Find where the given text appears and provide that cell's center as [X, Y] coordinate. 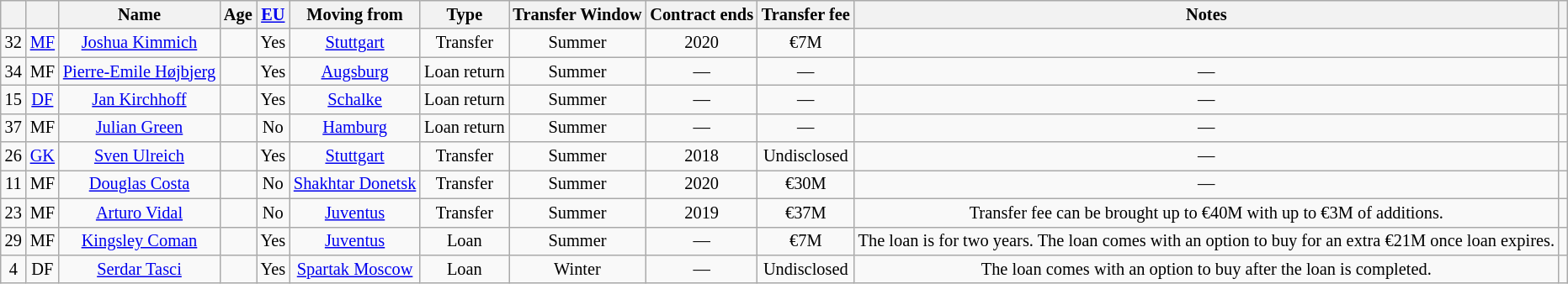
37 [13, 128]
Augsburg [355, 71]
4 [13, 269]
Transfer fee can be brought up to €40M with up to €3M of additions. [1207, 213]
Douglas Costa [140, 184]
The loan is for two years. The loan comes with an option to buy for an extra €21M once loan expires. [1207, 241]
Type [465, 14]
Winter [577, 269]
34 [13, 71]
32 [13, 43]
Joshua Kimmich [140, 43]
Name [140, 14]
23 [13, 213]
Age [238, 14]
Spartak Moscow [355, 269]
Hamburg [355, 128]
Julian Green [140, 128]
Notes [1207, 14]
EU [273, 14]
Arturo Vidal [140, 213]
Schalke [355, 99]
29 [13, 241]
Transfer fee [806, 14]
€37M [806, 213]
2019 [702, 213]
Sven Ulreich [140, 156]
Serdar Tasci [140, 269]
Shakhtar Donetsk [355, 184]
Moving from [355, 14]
Jan Kirchhoff [140, 99]
Contract ends [702, 14]
11 [13, 184]
Pierre-Emile Højbjerg [140, 71]
26 [13, 156]
GK [42, 156]
2018 [702, 156]
Transfer Window [577, 14]
The loan comes with an option to buy after the loan is completed. [1207, 269]
15 [13, 99]
Kingsley Coman [140, 241]
€30M [806, 184]
